Locate the cell with the specified text and output its (X, Y) center coordinate. 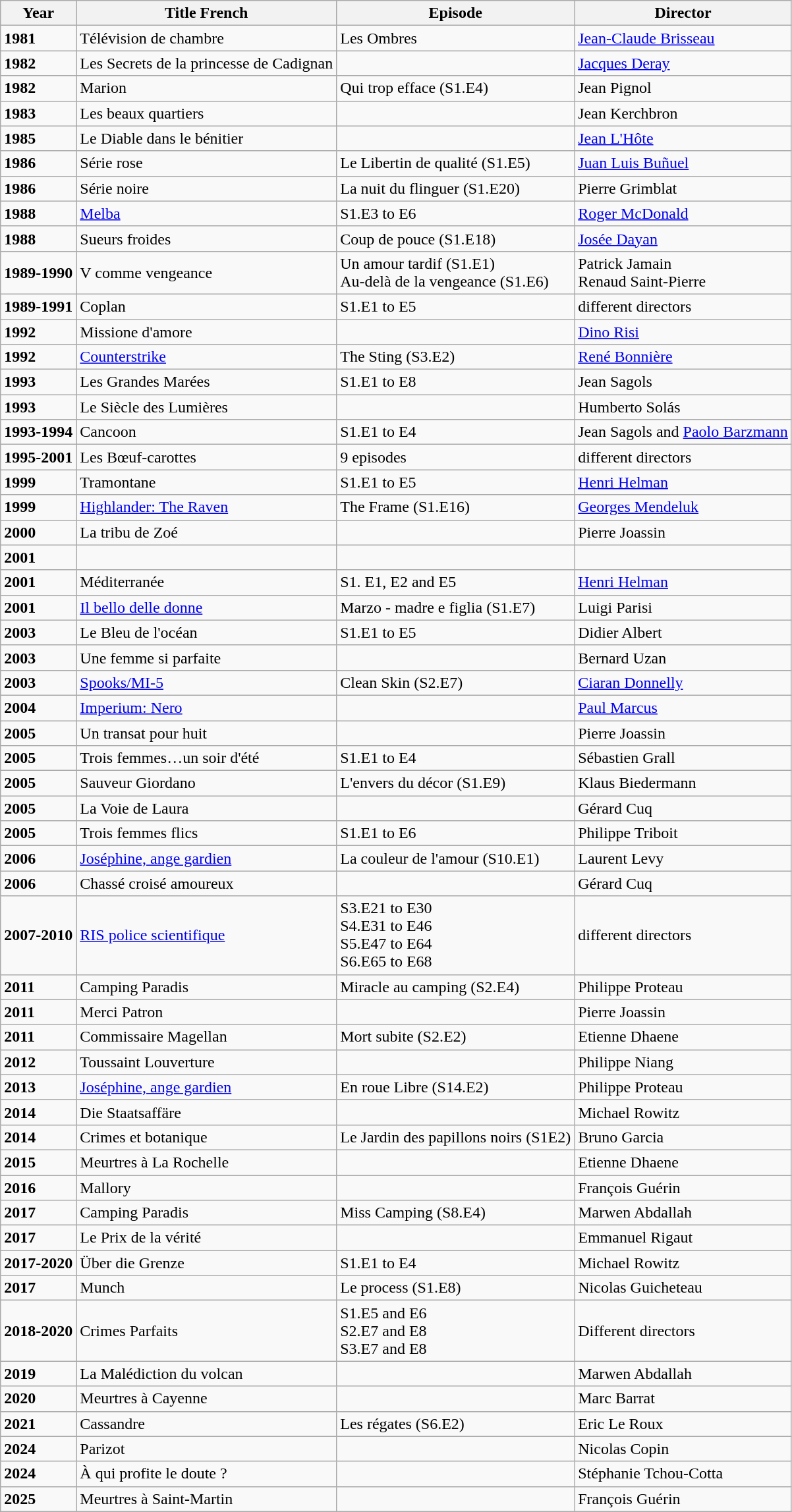
Laurent Levy (683, 858)
Toussaint Louverture (207, 1062)
L'envers du décor (S1.E9) (456, 783)
À qui profite le doute ? (207, 1474)
9 episodes (456, 457)
Crimes et botanique (207, 1137)
2025 (38, 1499)
Roger McDonald (683, 213)
Le Bleu de l'océan (207, 632)
Ciaran Donnelly (683, 683)
Paul Marcus (683, 708)
Un transat pour huit (207, 733)
2017-2020 (38, 1263)
V comme vengeance (207, 273)
Commissaire Magellan (207, 1037)
1981 (38, 38)
Jacques Deray (683, 63)
Tramontane (207, 482)
Jean Sagols and Paolo Barzmann (683, 432)
Die Staatsaffäre (207, 1112)
Clean Skin (S2.E7) (456, 683)
Le Diable dans le bénitier (207, 138)
The Frame (S1.E16) (456, 507)
Sauveur Giordano (207, 783)
Mort subite (S2.E2) (456, 1037)
2020 (38, 1399)
2019 (38, 1374)
Missione d'amore (207, 331)
Le Siècle des Lumières (207, 407)
Different directors (683, 1331)
Patrick JamainRenaud Saint-Pierre (683, 273)
1983 (38, 113)
Cassandre (207, 1424)
Meurtres à Cayenne (207, 1399)
Imperium: Nero (207, 708)
1993-1994 (38, 432)
Merci Patron (207, 1012)
Les régates (S6.E2) (456, 1424)
Marion (207, 88)
Les Ombres (456, 38)
Highlander: The Raven (207, 507)
Trois femmes flics (207, 833)
Trois femmes…un soir d'été (207, 758)
Bernard Uzan (683, 658)
La Malédiction du volcan (207, 1374)
Le Libertin de qualité (S1.E5) (456, 163)
2012 (38, 1062)
Humberto Solás (683, 407)
Marzo - madre e figlia (S1.E7) (456, 607)
Episode (456, 13)
2015 (38, 1162)
Les Grandes Marées (207, 382)
Über die Grenze (207, 1263)
Bruno Garcia (683, 1137)
Nicolas Guicheteau (683, 1288)
1989-1991 (38, 306)
2007-2010 (38, 936)
La tribu de Zoé (207, 532)
Sébastien Grall (683, 758)
S1.E3 to E6 (456, 213)
Sueurs froides (207, 238)
Jean L'Hôte (683, 138)
2004 (38, 708)
Le process (S1.E8) (456, 1288)
The Sting (S3.E2) (456, 357)
Les Bœuf-carottes (207, 457)
Meurtres à La Rochelle (207, 1162)
Une femme si parfaite (207, 658)
Counterstrike (207, 357)
Jean Sagols (683, 382)
Munch (207, 1288)
2000 (38, 532)
Méditerranée (207, 582)
Cancoon (207, 432)
S1.E1 to E8 (456, 382)
Philippe Triboit (683, 833)
Melba (207, 213)
1985 (38, 138)
Jean Pignol (683, 88)
2021 (38, 1424)
Emmanuel Rigaut (683, 1238)
Coup de pouce (S1.E18) (456, 238)
Nicolas Copin (683, 1449)
Title French (207, 13)
Série noire (207, 188)
Director (683, 13)
2018-2020 (38, 1331)
Jean Kerchbron (683, 113)
Il bello delle donne (207, 607)
Eric Le Roux (683, 1424)
Jean-Claude Brisseau (683, 38)
René Bonnière (683, 357)
Les Secrets de la princesse de Cadignan (207, 63)
En roue Libre (S14.E2) (456, 1087)
Mallory (207, 1188)
RIS police scientifique (207, 936)
Pierre Grimblat (683, 188)
Philippe Niang (683, 1062)
Un amour tardif (S1.E1)Au-delà de la vengeance (S1.E6) (456, 273)
Juan Luis Buñuel (683, 163)
La couleur de l'amour (S10.E1) (456, 858)
La Voie de Laura (207, 808)
Miss Camping (S8.E4) (456, 1213)
Stéphanie Tchou-Cotta (683, 1474)
Luigi Parisi (683, 607)
Marc Barrat (683, 1399)
Coplan (207, 306)
Didier Albert (683, 632)
La nuit du flinguer (S1.E20) (456, 188)
Série rose (207, 163)
S1.E1 to E6 (456, 833)
Le Jardin des papillons noirs (S1E2) (456, 1137)
Télévision de chambre (207, 38)
Chassé croisé amoureux (207, 883)
Les beaux quartiers (207, 113)
S3.E21 to E30S4.E31 to E46S5.E47 to E64S6.E65 to E68 (456, 936)
Parizot (207, 1449)
S1. E1, E2 and E5 (456, 582)
S1.E5 and E6S2.E7 and E8S3.E7 and E8 (456, 1331)
Spooks/MI-5 (207, 683)
Crimes Parfaits (207, 1331)
Year (38, 13)
Josée Dayan (683, 238)
Meurtres à Saint-Martin (207, 1499)
1995-2001 (38, 457)
Dino Risi (683, 331)
Qui trop efface (S1.E4) (456, 88)
Miracle au camping (S2.E4) (456, 987)
Georges Mendeluk (683, 507)
2016 (38, 1188)
1989-1990 (38, 273)
Klaus Biedermann (683, 783)
Le Prix de la vérité (207, 1238)
2013 (38, 1087)
